Pinpoint the cell where the given text exists, returning its (X, Y) midpoint coordinate. 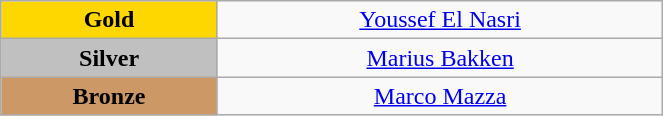
Marco Mazza (440, 96)
Youssef El Nasri (440, 20)
Bronze (110, 96)
Silver (110, 58)
Gold (110, 20)
Marius Bakken (440, 58)
